Pinpoint the cell where the given text exists, returning its [X, Y] midpoint coordinate. 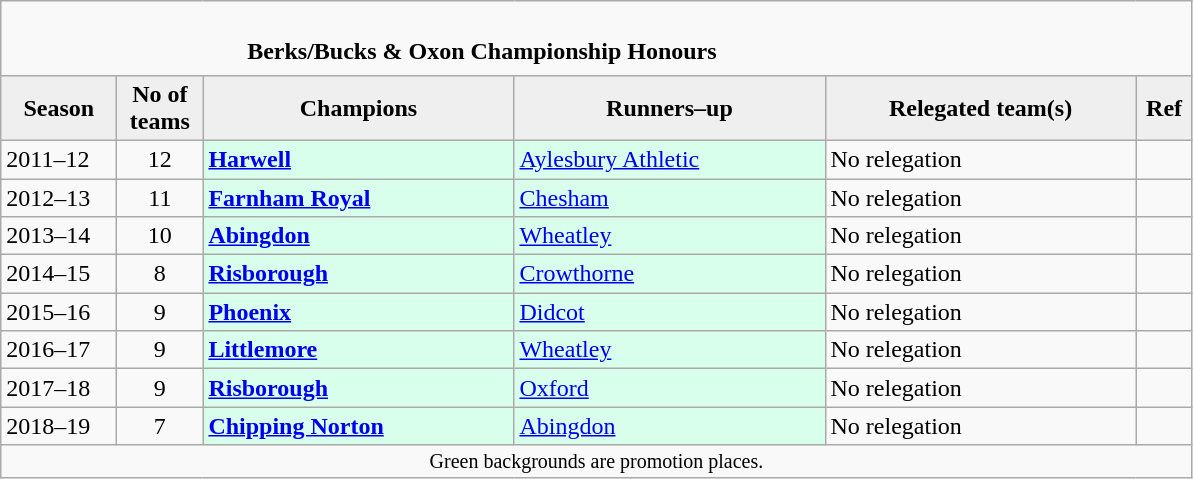
11 [160, 197]
Ref [1164, 108]
Runners–up [670, 108]
Chipping Norton [358, 426]
Season [59, 108]
2014–15 [59, 274]
Aylesbury Athletic [670, 159]
2012–13 [59, 197]
2013–14 [59, 236]
2011–12 [59, 159]
8 [160, 274]
No of teams [160, 108]
12 [160, 159]
Crowthorne [670, 274]
Littlemore [358, 350]
Champions [358, 108]
10 [160, 236]
Oxford [670, 388]
Green backgrounds are promotion places. [596, 462]
Chesham [670, 197]
Farnham Royal [358, 197]
2015–16 [59, 312]
2016–17 [59, 350]
7 [160, 426]
2017–18 [59, 388]
2018–19 [59, 426]
Harwell [358, 159]
Didcot [670, 312]
Relegated team(s) [980, 108]
Phoenix [358, 312]
